Capture the cell that displays the provided text and extract its (X, Y) central coordinate. 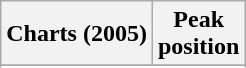
Peakposition (198, 34)
Charts (2005) (77, 34)
